Capture the cell that displays the provided text and extract its (X, Y) central coordinate. 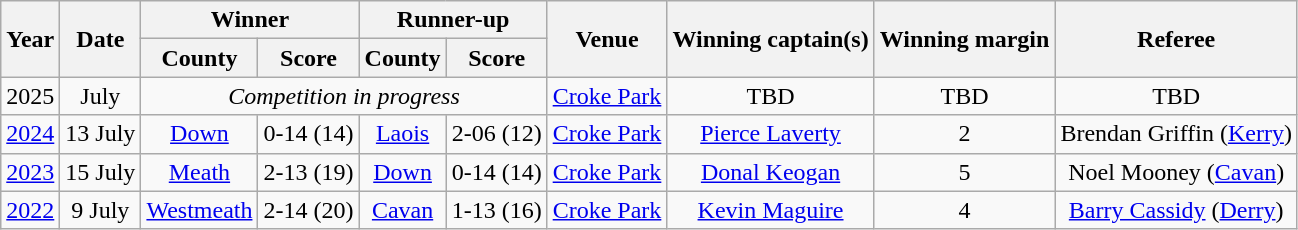
Runner-up (453, 20)
Year (30, 39)
2-06 (12) (496, 134)
Westmeath (200, 210)
Meath (200, 172)
Winner (250, 20)
Brendan Griffin (Kerry) (1176, 134)
Venue (607, 39)
1-13 (16) (496, 210)
Competition in progress (344, 96)
Date (100, 39)
Noel Mooney (Cavan) (1176, 172)
2-14 (20) (308, 210)
15 July (100, 172)
5 (964, 172)
Pierce Laverty (770, 134)
2024 (30, 134)
Kevin Maguire (770, 210)
Donal Keogan (770, 172)
9 July (100, 210)
2 (964, 134)
Cavan (402, 210)
4 (964, 210)
Referee (1176, 39)
July (100, 96)
Laois (402, 134)
2-13 (19) (308, 172)
2025 (30, 96)
2023 (30, 172)
Winning margin (964, 39)
13 July (100, 134)
2022 (30, 210)
Barry Cassidy (Derry) (1176, 210)
Winning captain(s) (770, 39)
